Provide the (x, y) coordinate of the cell's center where the given text is located.  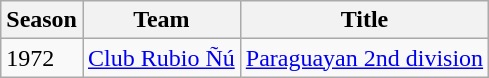
1972 (42, 58)
Club Rubio Ñú (161, 58)
Title (364, 20)
Paraguayan 2nd division (364, 58)
Season (42, 20)
Team (161, 20)
